Return [X, Y] of the center of cell containing provided text 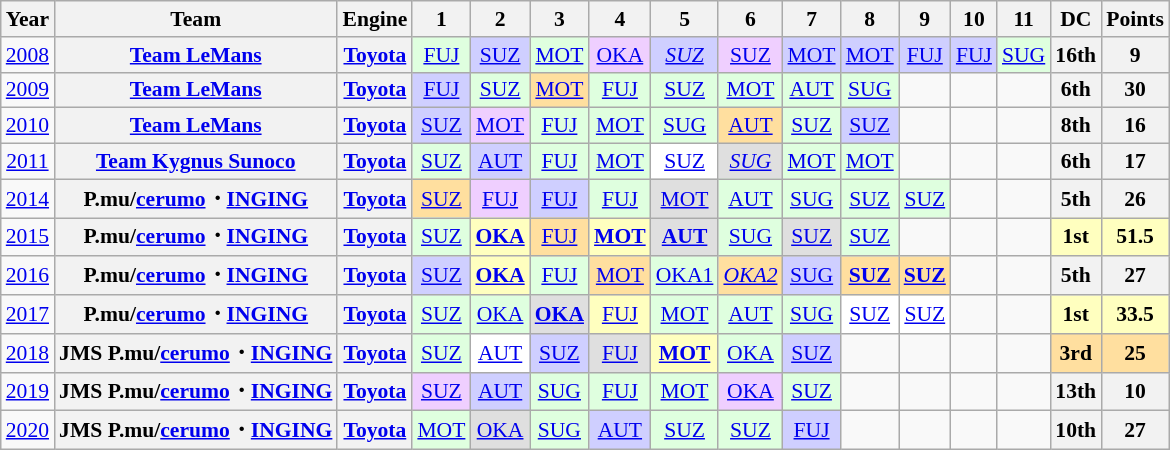
2020 [28, 430]
51.5 [1135, 238]
8 [870, 19]
Points [1135, 19]
5 [685, 19]
26 [1135, 198]
2 [500, 19]
2011 [28, 162]
8th [1076, 126]
30 [1135, 90]
Engine [374, 19]
OKA2 [750, 276]
4 [620, 19]
2009 [28, 90]
16 [1135, 126]
16th [1076, 55]
2008 [28, 55]
3 [560, 19]
13th [1076, 392]
25 [1135, 354]
Year [28, 19]
2010 [28, 126]
Team [196, 19]
2019 [28, 392]
2017 [28, 314]
7 [812, 19]
11 [1024, 19]
2015 [28, 238]
17 [1135, 162]
6 [750, 19]
DC [1076, 19]
OKA1 [685, 276]
2014 [28, 198]
2018 [28, 354]
10th [1076, 430]
33.5 [1135, 314]
3rd [1076, 354]
2016 [28, 276]
Team Kygnus Sunoco [196, 162]
1 [441, 19]
